Output the [X, Y] coordinate of the center of the cell containing the given text.  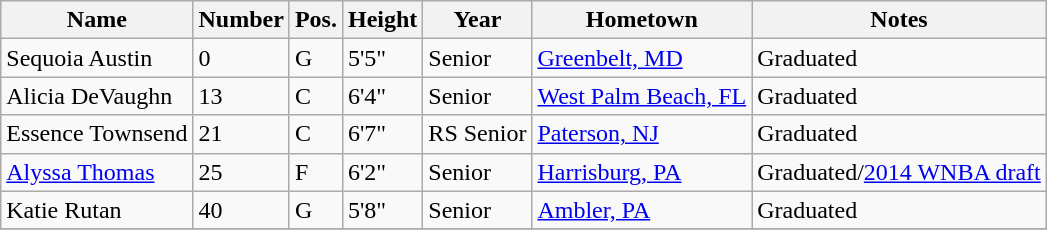
6'7" [382, 134]
F [316, 172]
25 [241, 172]
Name [97, 20]
Alicia DeVaughn [97, 96]
6'2" [382, 172]
Sequoia Austin [97, 58]
West Palm Beach, FL [642, 96]
6'4" [382, 96]
Katie Rutan [97, 210]
Alyssa Thomas [97, 172]
5'8" [382, 210]
RS Senior [478, 134]
0 [241, 58]
Harrisburg, PA [642, 172]
5'5" [382, 58]
Ambler, PA [642, 210]
40 [241, 210]
Paterson, NJ [642, 134]
Year [478, 20]
Graduated/2014 WNBA draft [900, 172]
Greenbelt, MD [642, 58]
Notes [900, 20]
Pos. [316, 20]
Hometown [642, 20]
Number [241, 20]
21 [241, 134]
Height [382, 20]
13 [241, 96]
Essence Townsend [97, 134]
